Output the [x, y] coordinate of the center of the cell containing the given text.  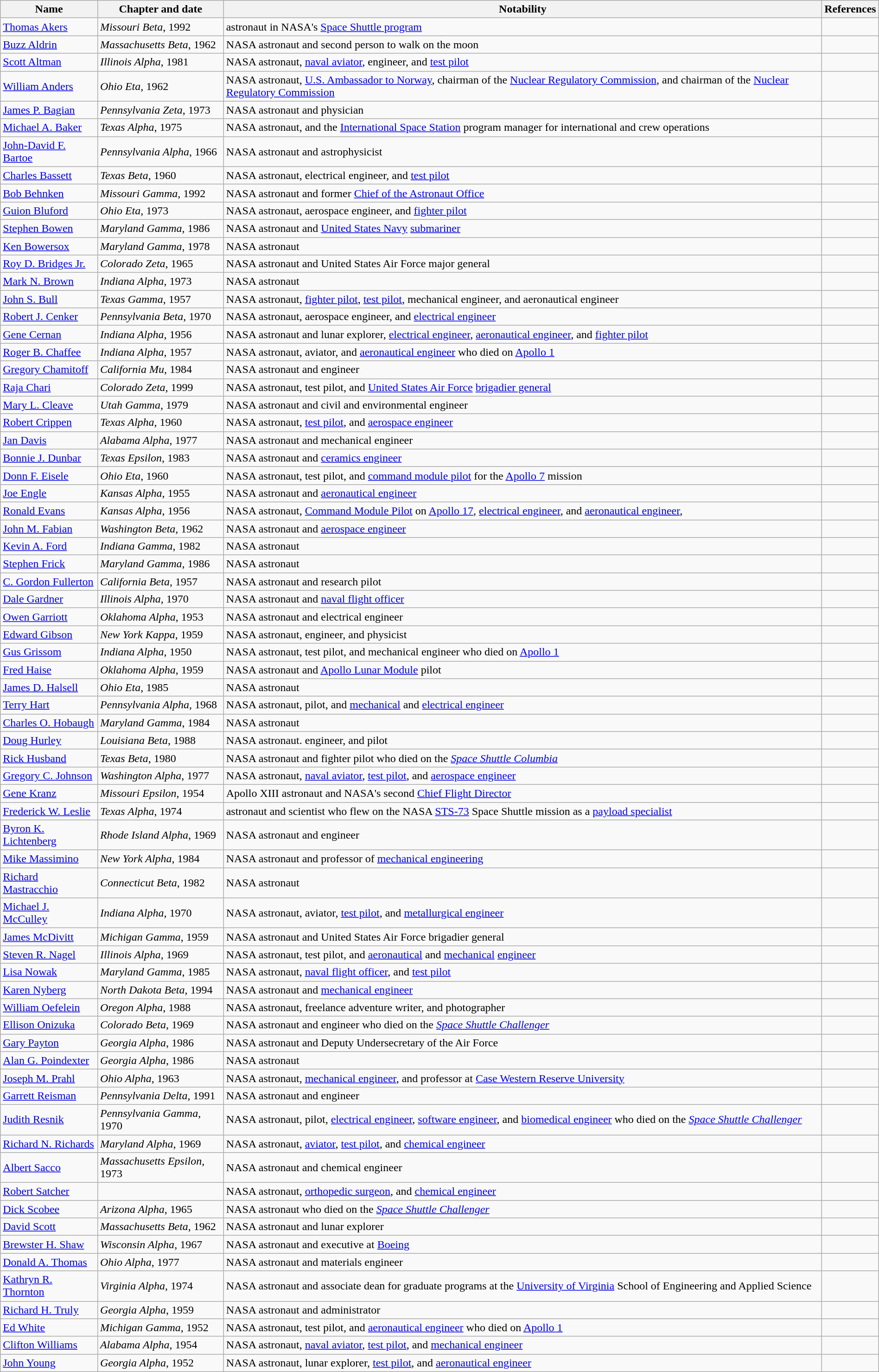
NASA astronaut and former Chief of the Astronaut Office [522, 193]
Joseph M. Prahl [49, 1078]
Roger B. Chaffee [49, 352]
Gary Payton [49, 1043]
Owen Garriott [49, 617]
Connecticut Beta, 1982 [160, 883]
Doug Hurley [49, 740]
James P. Bagian [49, 110]
NASA astronaut, U.S. Ambassador to Norway, chairman of the Nuclear Regulatory Commission, and chairman of the Nuclear Regulatory Commission [522, 86]
Robert Crippen [49, 423]
Thomas Akers [49, 27]
Kevin A. Ford [49, 546]
Indiana Alpha, 1956 [160, 334]
Frederick W. Leslie [49, 811]
Alabama Alpha, 1954 [160, 1345]
astronaut and scientist who flew on the NASA STS-73 Space Shuttle mission as a payload specialist [522, 811]
Ohio Alpha, 1963 [160, 1078]
Pennsylvania Alpha, 1968 [160, 705]
Ohio Eta, 1985 [160, 687]
Notability [522, 9]
Michigan Gamma, 1952 [160, 1327]
astronaut in NASA's Space Shuttle program [522, 27]
Bob Behnken [49, 193]
Bonnie J. Dunbar [49, 458]
NASA astronaut and ceramics engineer [522, 458]
Lisa Nowak [49, 972]
Texas Alpha, 1960 [160, 423]
NASA astronaut, lunar explorer, test pilot, and aeronautical engineer [522, 1363]
NASA astronaut and associate dean for graduate programs at the University of Virginia School of Engineering and Applied Science [522, 1286]
Texas Epsilon, 1983 [160, 458]
Donald A. Thomas [49, 1262]
NASA astronaut, mechanical engineer, and professor at Case Western Reserve University [522, 1078]
Indiana Alpha, 1950 [160, 652]
Indiana Alpha, 1957 [160, 352]
Kansas Alpha, 1955 [160, 493]
NASA astronaut and lunar explorer [522, 1227]
Dale Gardner [49, 599]
NASA astronaut, aerospace engineer, and fighter pilot [522, 211]
NASA astronaut, test pilot, and aeronautical engineer who died on Apollo 1 [522, 1327]
Stephen Bowen [49, 228]
NASA astronaut and aeronautical engineer [522, 493]
Albert Sacco [49, 1168]
Ken Bowersox [49, 246]
Virginia Alpha, 1974 [160, 1286]
Gregory C. Johnson [49, 776]
Richard N. Richards [49, 1143]
Alan G. Poindexter [49, 1060]
Charles O. Hobaugh [49, 723]
NASA astronaut. engineer, and pilot [522, 740]
Ohio Eta, 1973 [160, 211]
Maryland Alpha, 1969 [160, 1143]
Pennsylvania Alpha, 1966 [160, 151]
Buzz Aldrin [49, 45]
NASA astronaut and executive at Boeing [522, 1244]
Judith Resnik [49, 1120]
NASA astronaut and chemical engineer [522, 1168]
Guion Bluford [49, 211]
NASA astronaut and electrical engineer [522, 617]
Georgia Alpha, 1959 [160, 1310]
NASA astronaut, fighter pilot, test pilot, mechanical engineer, and aeronautical engineer [522, 299]
Edward Gibson [49, 635]
John-David F. Bartoe [49, 151]
NASA astronaut, naval aviator, test pilot, and aerospace engineer [522, 776]
NASA astronaut and Apollo Lunar Module pilot [522, 670]
Gregory Chamitoff [49, 370]
Illinois Alpha, 1981 [160, 62]
NASA astronaut and United States Navy submariner [522, 228]
NASA astronaut, naval flight officer, and test pilot [522, 972]
Byron K. Lichtenberg [49, 835]
Gene Kranz [49, 793]
Pennsylvania Beta, 1970 [160, 317]
California Beta, 1957 [160, 582]
Mike Massimino [49, 859]
William Anders [49, 86]
Utah Gamma, 1979 [160, 405]
Pennsylvania Zeta, 1973 [160, 110]
Gus Grissom [49, 652]
David Scott [49, 1227]
Donn F. Eisele [49, 475]
Indiana Alpha, 1970 [160, 913]
NASA astronaut, pilot, electrical engineer, software engineer, and biomedical engineer who died on the Space Shuttle Challenger [522, 1120]
Illinois Alpha, 1969 [160, 955]
Pennsylvania Delta, 1991 [160, 1096]
Garrett Reisman [49, 1096]
Maryland Gamma, 1985 [160, 972]
Alabama Alpha, 1977 [160, 440]
Wisconsin Alpha, 1967 [160, 1244]
Charles Bassett [49, 175]
Roy D. Bridges Jr. [49, 264]
Texas Alpha, 1975 [160, 128]
Texas Gamma, 1957 [160, 299]
Ohio Alpha, 1977 [160, 1262]
Pennsylvania Gamma, 1970 [160, 1120]
Missouri Gamma, 1992 [160, 193]
Texas Alpha, 1974 [160, 811]
Ohio Eta, 1962 [160, 86]
NASA astronaut, test pilot, and United States Air Force brigadier general [522, 387]
James McDivitt [49, 937]
NASA astronaut, test pilot, and mechanical engineer who died on Apollo 1 [522, 652]
Texas Beta, 1960 [160, 175]
C. Gordon Fullerton [49, 582]
California Mu, 1984 [160, 370]
Colorado Beta, 1969 [160, 1025]
Ronald Evans [49, 511]
Oregon Alpha, 1988 [160, 1007]
NASA astronaut and engineer who died on the Space Shuttle Challenger [522, 1025]
NASA astronaut, naval aviator, engineer, and test pilot [522, 62]
Rhode Island Alpha, 1969 [160, 835]
Indiana Alpha, 1973 [160, 282]
Richard Mastracchio [49, 883]
John M. Fabian [49, 528]
Brewster H. Shaw [49, 1244]
Fred Haise [49, 670]
NASA astronaut and civil and environmental engineer [522, 405]
NASA astronaut and materials engineer [522, 1262]
John Young [49, 1363]
Name [49, 9]
References [850, 9]
Louisiana Beta, 1988 [160, 740]
NASA astronaut, engineer, and physicist [522, 635]
Oklahoma Alpha, 1959 [160, 670]
Washington Beta, 1962 [160, 528]
NASA astronaut and physician [522, 110]
Chapter and date [160, 9]
Robert Satcher [49, 1192]
Kathryn R. Thornton [49, 1286]
Michigan Gamma, 1959 [160, 937]
NASA astronaut, and the International Space Station program manager for international and crew operations [522, 128]
Colorado Zeta, 1965 [160, 264]
Texas Beta, 1980 [160, 758]
NASA astronaut, test pilot, and command module pilot for the Apollo 7 mission [522, 475]
Ellison Onizuka [49, 1025]
Clifton Williams [49, 1345]
Richard H. Truly [49, 1310]
NASA astronaut and fighter pilot who died on the Space Shuttle Columbia [522, 758]
Raja Chari [49, 387]
New York Alpha, 1984 [160, 859]
Dick Scobee [49, 1209]
NASA astronaut and administrator [522, 1310]
Missouri Beta, 1992 [160, 27]
NASA astronaut, aerospace engineer, and electrical engineer [522, 317]
John S. Bull [49, 299]
Gene Cernan [49, 334]
Indiana Gamma, 1982 [160, 546]
NASA astronaut and naval flight officer [522, 599]
NASA astronaut and Deputy Undersecretary of the Air Force [522, 1043]
Robert J. Cenker [49, 317]
William Oefelein [49, 1007]
Missouri Epsilon, 1954 [160, 793]
NASA astronaut, pilot, and mechanical and electrical engineer [522, 705]
Karen Nyberg [49, 990]
NASA astronaut and lunar explorer, electrical engineer, aeronautical engineer, and fighter pilot [522, 334]
Mark N. Brown [49, 282]
NASA astronaut, Command Module Pilot on Apollo 17, electrical engineer, and aeronautical engineer, [522, 511]
North Dakota Beta, 1994 [160, 990]
NASA astronaut and second person to walk on the moon [522, 45]
Apollo XIII astronaut and NASA's second Chief Flight Director [522, 793]
NASA astronaut, aviator, and aeronautical engineer who died on Apollo 1 [522, 352]
NASA astronaut, test pilot, and aerospace engineer [522, 423]
NASA astronaut, electrical engineer, and test pilot [522, 175]
NASA astronaut, orthopedic surgeon, and chemical engineer [522, 1192]
NASA astronaut, freelance adventure writer, and photographer [522, 1007]
Colorado Zeta, 1999 [160, 387]
NASA astronaut and astrophysicist [522, 151]
Terry Hart [49, 705]
New York Kappa, 1959 [160, 635]
Ed White [49, 1327]
NASA astronaut and aerospace engineer [522, 528]
NASA astronaut, aviator, test pilot, and chemical engineer [522, 1143]
NASA astronaut, naval aviator, test pilot, and mechanical engineer [522, 1345]
Maryland Gamma, 1978 [160, 246]
NASA astronaut, test pilot, and aeronautical and mechanical engineer [522, 955]
NASA astronaut, aviator, test pilot, and metallurgical engineer [522, 913]
Ohio Eta, 1960 [160, 475]
Oklahoma Alpha, 1953 [160, 617]
Kansas Alpha, 1956 [160, 511]
Mary L. Cleave [49, 405]
Scott Altman [49, 62]
Rick Husband [49, 758]
Maryland Gamma, 1984 [160, 723]
NASA astronaut and research pilot [522, 582]
Massachusetts Epsilon, 1973 [160, 1168]
Illinois Alpha, 1970 [160, 599]
Joe Engle [49, 493]
Arizona Alpha, 1965 [160, 1209]
Jan Davis [49, 440]
NASA astronaut who died on the Space Shuttle Challenger [522, 1209]
Michael J. McCulley [49, 913]
NASA astronaut and professor of mechanical engineering [522, 859]
NASA astronaut and United States Air Force major general [522, 264]
Georgia Alpha, 1952 [160, 1363]
Michael A. Baker [49, 128]
James D. Halsell [49, 687]
Washington Alpha, 1977 [160, 776]
Steven R. Nagel [49, 955]
NASA astronaut and United States Air Force brigadier general [522, 937]
Stephen Frick [49, 564]
